Provide the (x, y) coordinate of the cell's center where the given text is located.  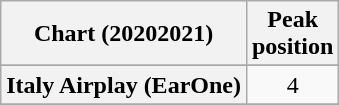
Italy Airplay (EarOne) (124, 85)
Chart (20202021) (124, 34)
Peakposition (292, 34)
4 (292, 85)
